Return the [x, y] coordinate for the center point of the cell that contains the specified text.  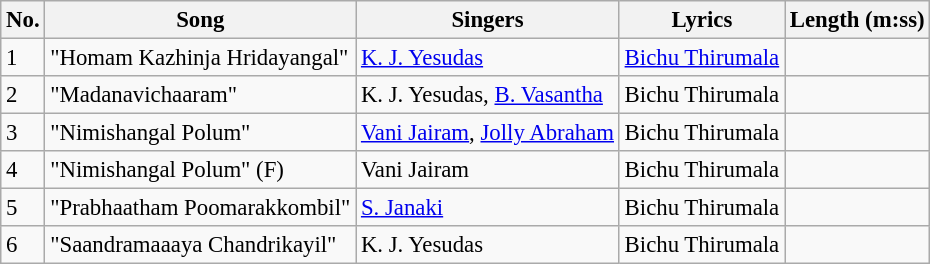
No. [23, 20]
"Nimishangal Polum" (F) [200, 170]
"Prabhaatham Poomarakkombil" [200, 208]
S. Janaki [488, 208]
Vani Jairam, Jolly Abraham [488, 133]
5 [23, 208]
K. J. Yesudas, B. Vasantha [488, 95]
6 [23, 245]
Singers [488, 20]
3 [23, 133]
4 [23, 170]
Song [200, 20]
2 [23, 95]
Length (m:ss) [856, 20]
1 [23, 58]
"Homam Kazhinja Hridayangal" [200, 58]
"Nimishangal Polum" [200, 133]
"Saandramaaaya Chandrikayil" [200, 245]
Vani Jairam [488, 170]
"Madanavichaaram" [200, 95]
Lyrics [702, 20]
